Pinpoint the cell where the given text exists, returning its [x, y] midpoint coordinate. 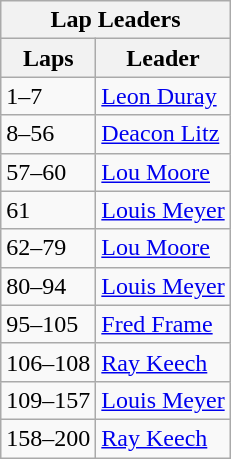
80–94 [48, 286]
Fred Frame [163, 324]
8–56 [48, 134]
62–79 [48, 248]
158–200 [48, 438]
Leon Duray [163, 96]
109–157 [48, 400]
61 [48, 210]
1–7 [48, 96]
Deacon Litz [163, 134]
95–105 [48, 324]
Lap Leaders [116, 20]
57–60 [48, 172]
Leader [163, 58]
Laps [48, 58]
106–108 [48, 362]
